Locate the cell with the specified text and output its (x, y) center coordinate. 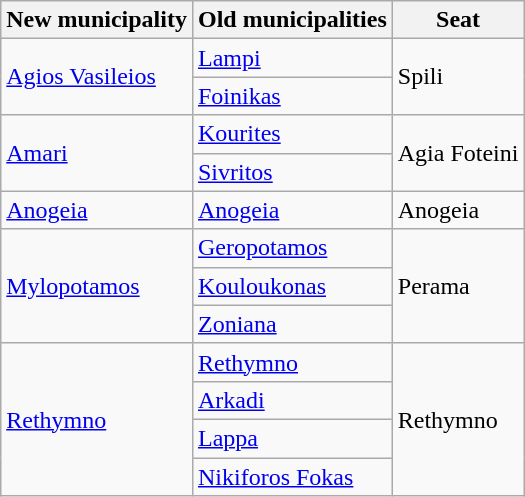
Kouloukonas (292, 286)
New municipality (97, 20)
Amari (97, 153)
Agios Vasileios (97, 77)
Old municipalities (292, 20)
Nikiforos Fokas (292, 477)
Mylopotamos (97, 286)
Zoniana (292, 324)
Agia Foteini (458, 153)
Seat (458, 20)
Arkadi (292, 400)
Lampi (292, 58)
Spili (458, 77)
Perama (458, 286)
Kourites (292, 134)
Geropotamos (292, 248)
Foinikas (292, 96)
Sivritos (292, 172)
Lappa (292, 438)
